From the cell containing the given text, extract its center point as [X, Y] coordinate. 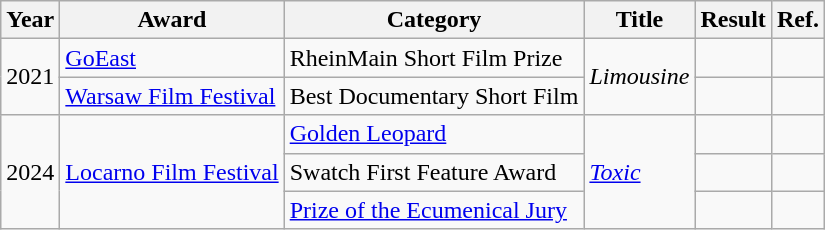
Warsaw Film Festival [172, 96]
Swatch First Feature Award [434, 172]
Best Documentary Short Film [434, 96]
GoEast [172, 58]
Result [733, 20]
Title [640, 20]
Award [172, 20]
Locarno Film Festival [172, 172]
Category [434, 20]
Golden Leopard [434, 134]
Prize of the Ecumenical Jury [434, 210]
RheinMain Short Film Prize [434, 58]
Toxic [640, 172]
2021 [30, 77]
Year [30, 20]
2024 [30, 172]
Limousine [640, 77]
Ref. [798, 20]
